Identify which cell holds the provided text, then report its [x, y] central coordinate. 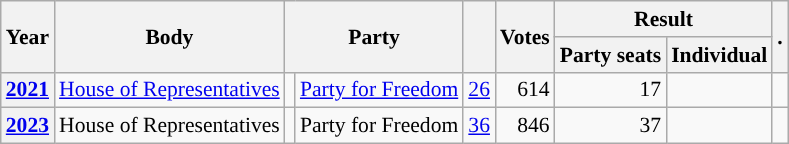
Individual [719, 55]
17 [610, 90]
. [780, 36]
Result [664, 19]
2023 [28, 126]
Party seats [610, 55]
36 [479, 126]
Year [28, 36]
Body [170, 36]
26 [479, 90]
37 [610, 126]
Party [374, 36]
Votes [525, 36]
2021 [28, 90]
846 [525, 126]
614 [525, 90]
